Identify which cell holds the provided text, then report its [X, Y] central coordinate. 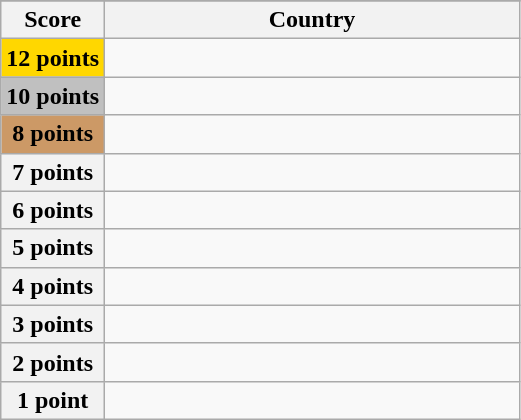
8 points [53, 134]
5 points [53, 248]
7 points [53, 172]
2 points [53, 362]
Country [312, 20]
4 points [53, 286]
10 points [53, 96]
3 points [53, 324]
12 points [53, 58]
6 points [53, 210]
Score [53, 20]
1 point [53, 400]
